Find where the given text appears and provide that cell's center as (X, Y) coordinate. 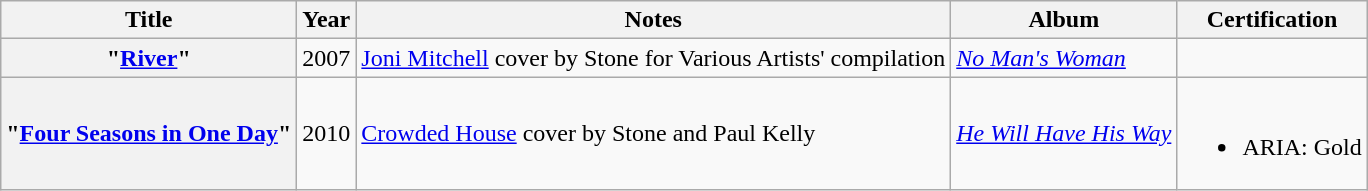
Album (1064, 20)
Joni Mitchell cover by Stone for Various Artists' compilation (654, 58)
Notes (654, 20)
2010 (326, 134)
ARIA: Gold (1272, 134)
Title (149, 20)
2007 (326, 58)
He Will Have His Way (1064, 134)
"Four Seasons in One Day" (149, 134)
Certification (1272, 20)
No Man's Woman (1064, 58)
Crowded House cover by Stone and Paul Kelly (654, 134)
Year (326, 20)
"River" (149, 58)
